Capture the cell that displays the provided text and extract its (x, y) central coordinate. 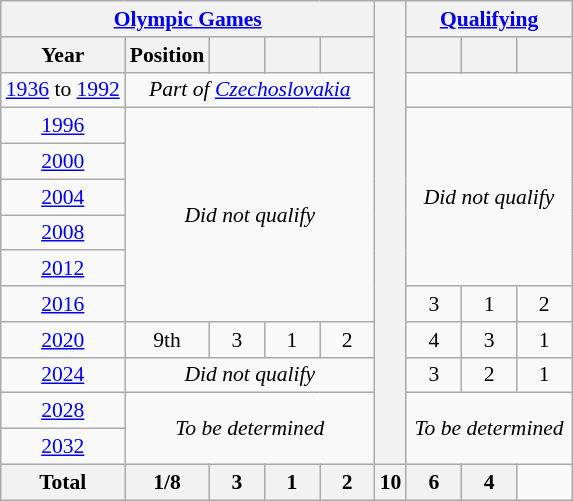
2004 (63, 197)
10 (391, 482)
2028 (63, 411)
Position (167, 55)
Year (63, 55)
Qualifying (488, 19)
1996 (63, 126)
2008 (63, 233)
Total (63, 482)
2000 (63, 162)
1/8 (167, 482)
1936 to 1992 (63, 90)
2016 (63, 304)
2020 (63, 340)
Olympic Games (188, 19)
2024 (63, 375)
9th (167, 340)
2032 (63, 447)
Part of Czechoslovakia (250, 90)
2012 (63, 269)
6 (434, 482)
